Scan for the cell matching the given text and deliver its [x, y] coordinate at center. 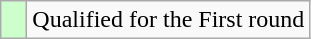
Qualified for the First round [168, 20]
